Return the [X, Y] coordinate for the center point of the cell that contains the specified text.  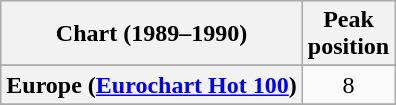
8 [348, 85]
Chart (1989–1990) [152, 34]
Peakposition [348, 34]
Europe (Eurochart Hot 100) [152, 85]
